For the text-containing cell, return its midpoint in [x, y] coordinate format. 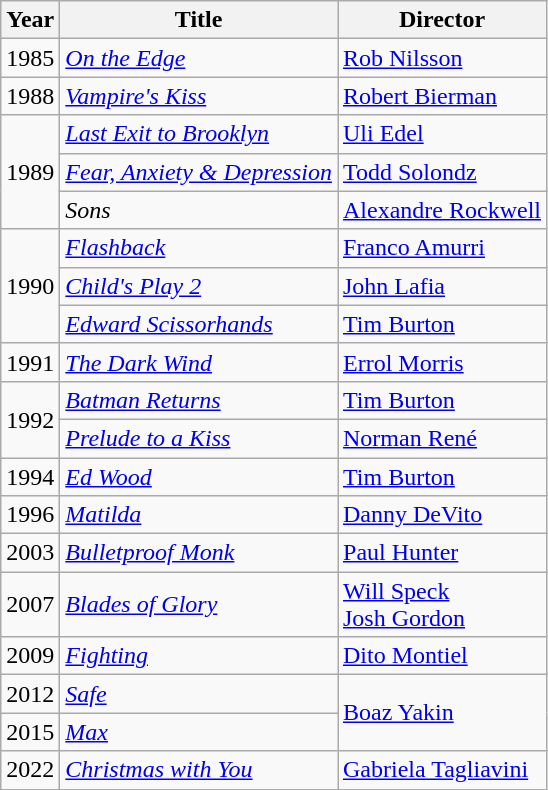
Blades of Glory [199, 604]
Fighting [199, 656]
1988 [30, 96]
Paul Hunter [442, 553]
Prelude to a Kiss [199, 438]
Last Exit to Brooklyn [199, 134]
1992 [30, 419]
Gabriela Tagliavini [442, 770]
Norman René [442, 438]
Year [30, 20]
Ed Wood [199, 477]
Boaz Yakin [442, 713]
Danny DeVito [442, 515]
On the Edge [199, 58]
Batman Returns [199, 400]
Flashback [199, 248]
2012 [30, 694]
2007 [30, 604]
Will SpeckJosh Gordon [442, 604]
Sons [199, 210]
2009 [30, 656]
Vampire's Kiss [199, 96]
Matilda [199, 515]
The Dark Wind [199, 362]
Uli Edel [442, 134]
Franco Amurri [442, 248]
1985 [30, 58]
2015 [30, 732]
Robert Bierman [442, 96]
Fear, Anxiety & Depression [199, 172]
Dito Montiel [442, 656]
John Lafia [442, 286]
1996 [30, 515]
1994 [30, 477]
Max [199, 732]
Edward Scissorhands [199, 324]
Title [199, 20]
1990 [30, 286]
Christmas with You [199, 770]
Rob Nilsson [442, 58]
1989 [30, 172]
Safe [199, 694]
Child's Play 2 [199, 286]
1991 [30, 362]
Alexandre Rockwell [442, 210]
Director [442, 20]
2003 [30, 553]
Bulletproof Monk [199, 553]
2022 [30, 770]
Errol Morris [442, 362]
Todd Solondz [442, 172]
